Pinpoint the cell where the given text exists, returning its (X, Y) midpoint coordinate. 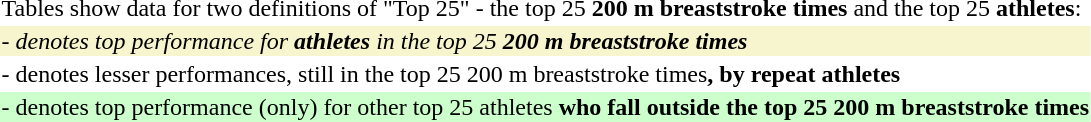
- denotes top performance for athletes in the top 25 200 m breaststroke times (546, 41)
- denotes lesser performances, still in the top 25 200 m breaststroke times, by repeat athletes (546, 74)
- denotes top performance (only) for other top 25 athletes who fall outside the top 25 200 m breaststroke times (546, 107)
